Detect which cell encompasses the target text, then output its (X, Y) center coordinate. 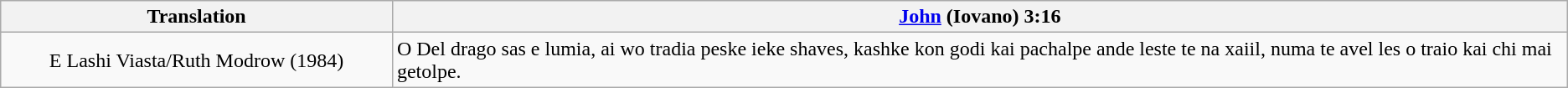
E Lashi Viasta/Ruth Modrow (1984) (197, 60)
Translation (197, 17)
John (Iovano) 3:16 (980, 17)
